Detect which cell encompasses the target text, then output its [X, Y] center coordinate. 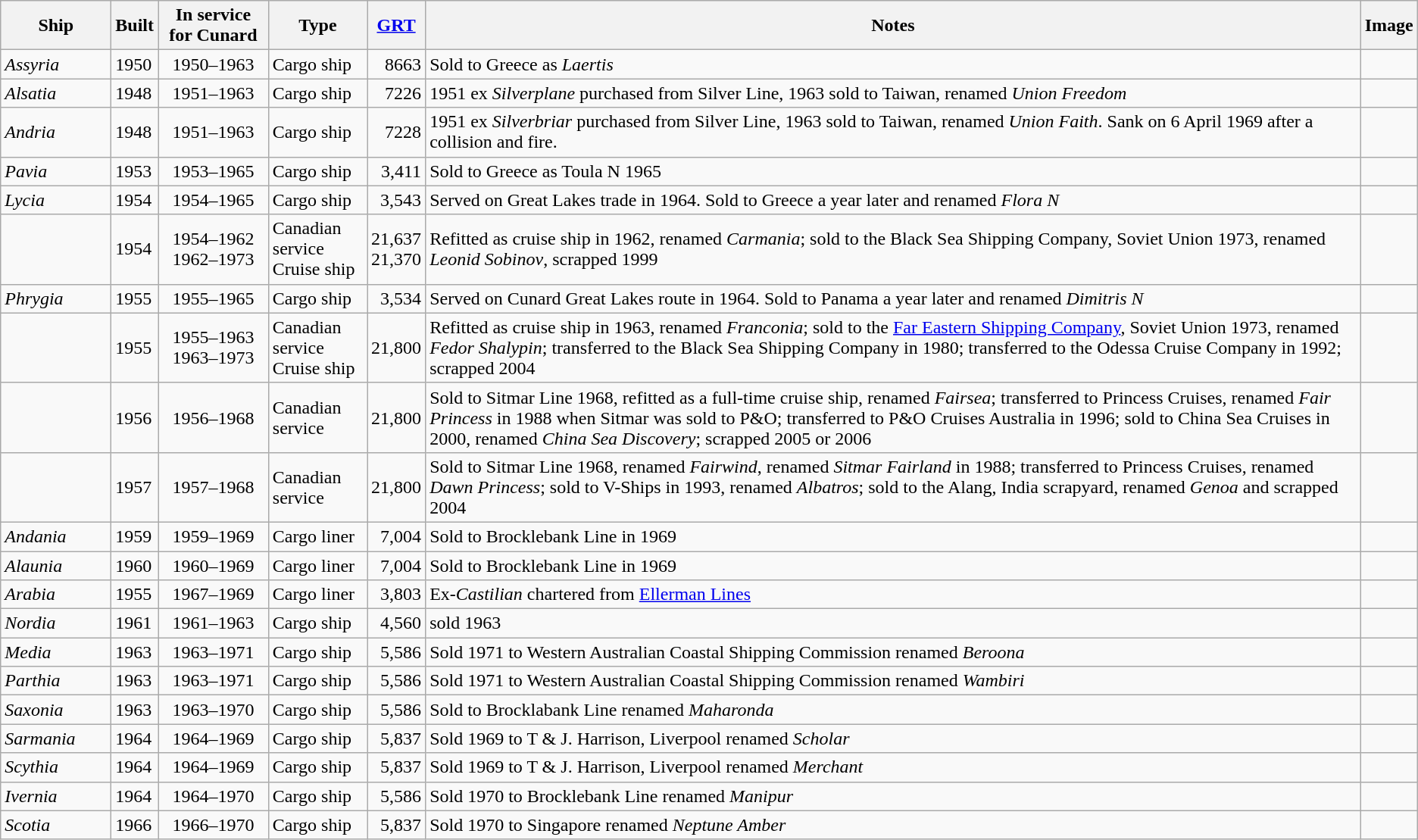
Sold to Greece as Toula N 1965 [894, 171]
1955–1965 [214, 298]
Sold 1970 to Brocklebank Line renamed Manipur [894, 796]
3,534 [397, 298]
1966 [135, 825]
Scythia [56, 767]
Ship [56, 26]
7228 [397, 132]
Media [56, 652]
Ivernia [56, 796]
1953 [135, 171]
1957 [135, 487]
21,63721,370 [397, 249]
Pavia [56, 171]
1961 [135, 623]
Parthia [56, 681]
Refitted as cruise ship in 1962, renamed Carmania; sold to the Black Sea Shipping Company, Soviet Union 1973, renamed Leonid Sobinov, scrapped 1999 [894, 249]
8663 [397, 64]
1953–1965 [214, 171]
1954–19621962–1973 [214, 249]
Sarmania [56, 739]
1967–1969 [214, 595]
1963–1970 [214, 710]
Type [317, 26]
1955–19631963–1973 [214, 348]
Saxonia [56, 710]
1951 ex Silverplane purchased from Silver Line, 1963 sold to Taiwan, renamed Union Freedom [894, 93]
1959 [135, 536]
1959–1969 [214, 536]
Alaunia [56, 566]
1950–1963 [214, 64]
3,411 [397, 171]
Sold 1971 to Western Australian Coastal Shipping Commission renamed Wambiri [894, 681]
Image [1389, 26]
Sold 1969 to T & J. Harrison, Liverpool renamed Scholar [894, 739]
GRT [397, 26]
Nordia [56, 623]
Scotia [56, 825]
1964–1970 [214, 796]
4,560 [397, 623]
Arabia [56, 595]
Ex-Castilian chartered from Ellerman Lines [894, 595]
Sold 1971 to Western Australian Coastal Shipping Commission renamed Beroona [894, 652]
Sold to Brocklabank Line renamed Maharonda [894, 710]
7226 [397, 93]
1960–1969 [214, 566]
3,543 [397, 200]
sold 1963 [894, 623]
Phrygia [56, 298]
Andania [56, 536]
Served on Cunard Great Lakes route in 1964. Sold to Panama a year later and renamed Dimitris N [894, 298]
Sold 1970 to Singapore renamed Neptune Amber [894, 825]
Sold to Greece as Laertis [894, 64]
1961–1963 [214, 623]
Served on Great Lakes trade in 1964. Sold to Greece a year later and renamed Flora N [894, 200]
1966–1970 [214, 825]
1956–1968 [214, 417]
3,803 [397, 595]
Built [135, 26]
1957–1968 [214, 487]
Alsatia [56, 93]
Notes [894, 26]
Sold 1969 to T & J. Harrison, Liverpool renamed Merchant [894, 767]
1956 [135, 417]
Andria [56, 132]
In service for Cunard [214, 26]
Assyria [56, 64]
Lycia [56, 200]
1950 [135, 64]
1951 ex Silverbriar purchased from Silver Line, 1963 sold to Taiwan, renamed Union Faith. Sank on 6 April 1969 after a collision and fire. [894, 132]
1960 [135, 566]
1954–1965 [214, 200]
